Return [X, Y] of the center of cell containing provided text 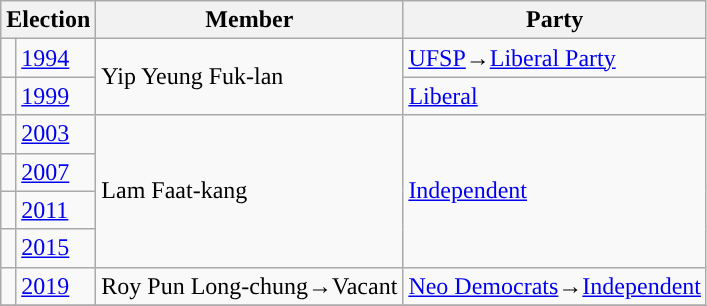
Roy Pun Long-chung→Vacant [250, 286]
2007 [56, 172]
Independent [555, 191]
2011 [56, 210]
Yip Yeung Fuk-lan [250, 77]
1994 [56, 58]
Election [48, 20]
1999 [56, 96]
Neo Democrats→Independent [555, 286]
2015 [56, 248]
Member [250, 20]
Lam Faat-kang [250, 191]
2019 [56, 286]
UFSP→Liberal Party [555, 58]
Party [555, 20]
Liberal [555, 96]
2003 [56, 134]
